Scan for the cell matching the given text and deliver its (x, y) coordinate at center. 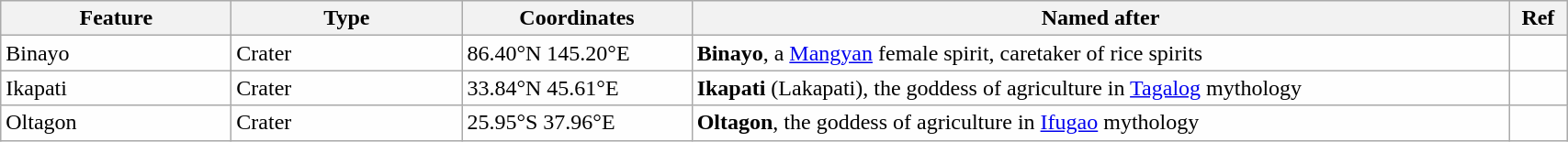
86.40°N 145.20°E (577, 53)
Oltagon, the goddess of agriculture in Ifugao mythology (1100, 123)
33.84°N 45.61°E (577, 88)
Named after (1100, 18)
Binayo (116, 53)
Oltagon (116, 123)
Type (347, 18)
25.95°S 37.96°E (577, 123)
Ref (1538, 18)
Coordinates (577, 18)
Ikapati (116, 88)
Ikapati (Lakapati), the goddess of agriculture in Tagalog mythology (1100, 88)
Binayo, a Mangyan female spirit, caretaker of rice spirits (1100, 53)
Feature (116, 18)
